Provide the [x, y] coordinate of the cell's center where the given text is located.  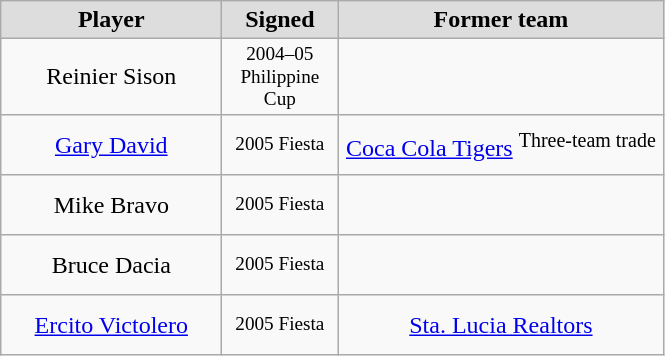
2004–05 Philippine Cup [280, 78]
Player [112, 20]
Mike Bravo [112, 205]
Gary David [112, 145]
Signed [280, 20]
Ercito Victolero [112, 325]
Bruce Dacia [112, 265]
Coca Cola Tigers Three-team trade [501, 145]
Reinier Sison [112, 78]
Former team [501, 20]
Sta. Lucia Realtors [501, 325]
